Output the (x, y) coordinate of the center of the cell containing the given text.  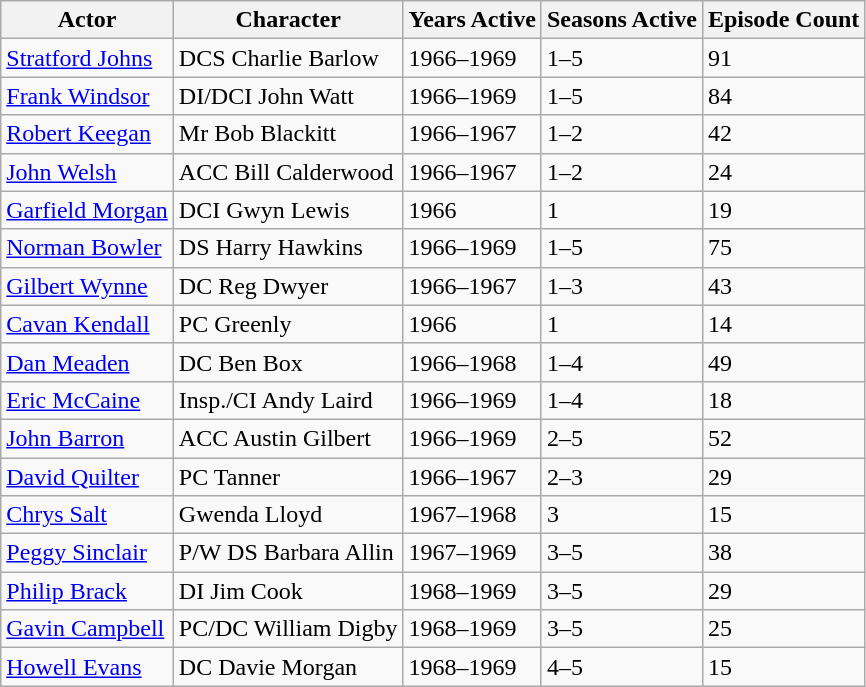
75 (783, 248)
DS Harry Hawkins (288, 248)
ACC Austin Gilbert (288, 438)
David Quilter (88, 477)
Garfield Morgan (88, 210)
ACC Bill Calderwood (288, 172)
38 (783, 553)
DCS Charlie Barlow (288, 58)
24 (783, 172)
DI Jim Cook (288, 591)
PC Greenly (288, 324)
John Welsh (88, 172)
Frank Windsor (88, 96)
Episode Count (783, 20)
19 (783, 210)
PC Tanner (288, 477)
1966–1968 (472, 362)
42 (783, 134)
Philip Brack (88, 591)
84 (783, 96)
Gwenda Lloyd (288, 515)
2–3 (622, 477)
Dan Meaden (88, 362)
Chrys Salt (88, 515)
18 (783, 400)
49 (783, 362)
43 (783, 286)
Eric McCaine (88, 400)
Howell Evans (88, 667)
Character (288, 20)
DC Davie Morgan (288, 667)
Cavan Kendall (88, 324)
3 (622, 515)
Gilbert Wynne (88, 286)
91 (783, 58)
1967–1969 (472, 553)
25 (783, 629)
Years Active (472, 20)
Seasons Active (622, 20)
Mr Bob Blackitt (288, 134)
Actor (88, 20)
DI/DCI John Watt (288, 96)
Insp./CI Andy Laird (288, 400)
4–5 (622, 667)
Gavin Campbell (88, 629)
1–3 (622, 286)
Norman Bowler (88, 248)
PC/DC William Digby (288, 629)
John Barron (88, 438)
DC Ben Box (288, 362)
1967–1968 (472, 515)
Peggy Sinclair (88, 553)
2–5 (622, 438)
P/W DS Barbara Allin (288, 553)
DC Reg Dwyer (288, 286)
DCI Gwyn Lewis (288, 210)
52 (783, 438)
Stratford Johns (88, 58)
14 (783, 324)
Robert Keegan (88, 134)
